Identify which cell holds the provided text, then report its [X, Y] central coordinate. 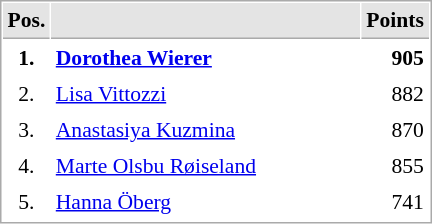
5. [26, 201]
870 [396, 129]
Hanna Öberg [206, 201]
1. [26, 57]
4. [26, 165]
855 [396, 165]
2. [26, 93]
Dorothea Wierer [206, 57]
3. [26, 129]
Points [396, 21]
Lisa Vittozzi [206, 93]
Pos. [26, 21]
Anastasiya Kuzmina [206, 129]
905 [396, 57]
Marte Olsbu Røiseland [206, 165]
741 [396, 201]
882 [396, 93]
